Pinpoint the cell where the given text exists, returning its (x, y) midpoint coordinate. 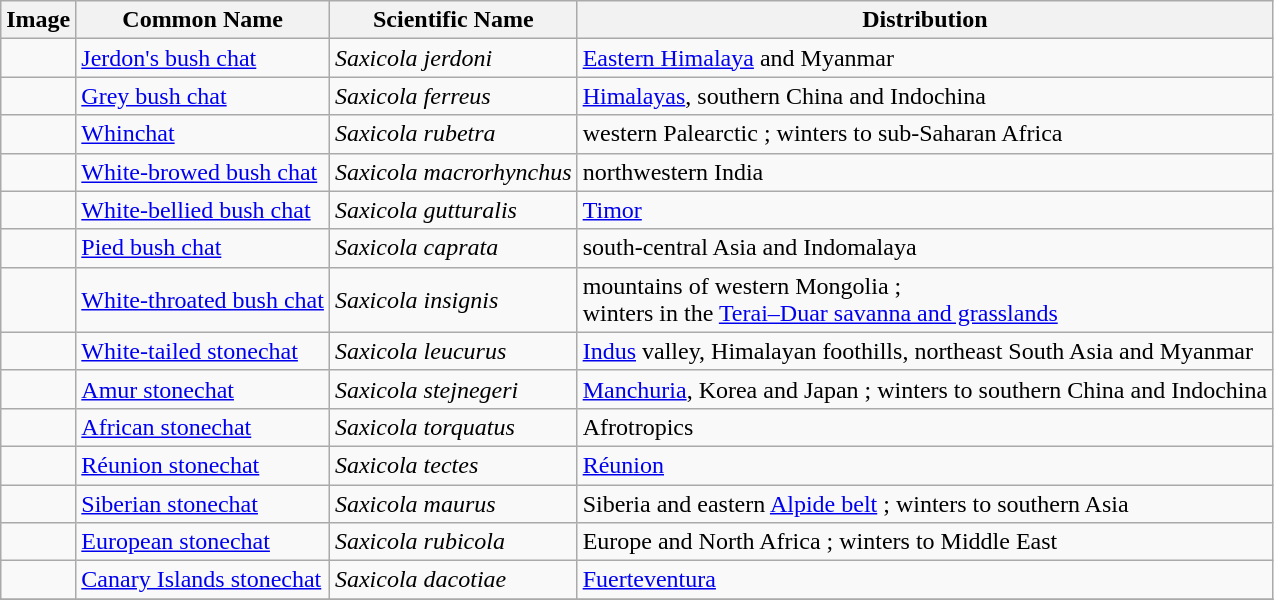
Saxicola ferreus (453, 96)
Siberian stonechat (203, 503)
Eastern Himalaya and Myanmar (925, 58)
Grey bush chat (203, 96)
Saxicola torquatus (453, 427)
northwestern India (925, 172)
western Palearctic ; winters to sub-Saharan Africa (925, 134)
Distribution (925, 20)
Fuerteventura (925, 580)
Image (38, 20)
Saxicola caprata (453, 248)
Saxicola rubetra (453, 134)
south-central Asia and Indomalaya (925, 248)
Europe and North Africa ; winters to Middle East (925, 542)
White-throated bush chat (203, 300)
Saxicola jerdoni (453, 58)
Saxicola gutturalis (453, 210)
Saxicola stejnegeri (453, 389)
Pied bush chat (203, 248)
Whinchat (203, 134)
Réunion stonechat (203, 465)
Saxicola macrorhynchus (453, 172)
Himalayas, southern China and Indochina (925, 96)
Scientific Name (453, 20)
White-tailed stonechat (203, 351)
African stonechat (203, 427)
Siberia and eastern Alpide belt ; winters to southern Asia (925, 503)
Saxicola leucurus (453, 351)
Saxicola insignis (453, 300)
Amur stonechat (203, 389)
Réunion (925, 465)
White-browed bush chat (203, 172)
mountains of western Mongolia ;winters in the Terai–Duar savanna and grasslands (925, 300)
Timor (925, 210)
Saxicola tectes (453, 465)
Saxicola rubicola (453, 542)
European stonechat (203, 542)
Canary Islands stonechat (203, 580)
Common Name (203, 20)
Saxicola maurus (453, 503)
Jerdon's bush chat (203, 58)
Saxicola dacotiae (453, 580)
White-bellied bush chat (203, 210)
Afrotropics (925, 427)
Manchuria, Korea and Japan ; winters to southern China and Indochina (925, 389)
Indus valley, Himalayan foothills, northeast South Asia and Myanmar (925, 351)
